Scan for the cell matching the given text and deliver its (x, y) coordinate at center. 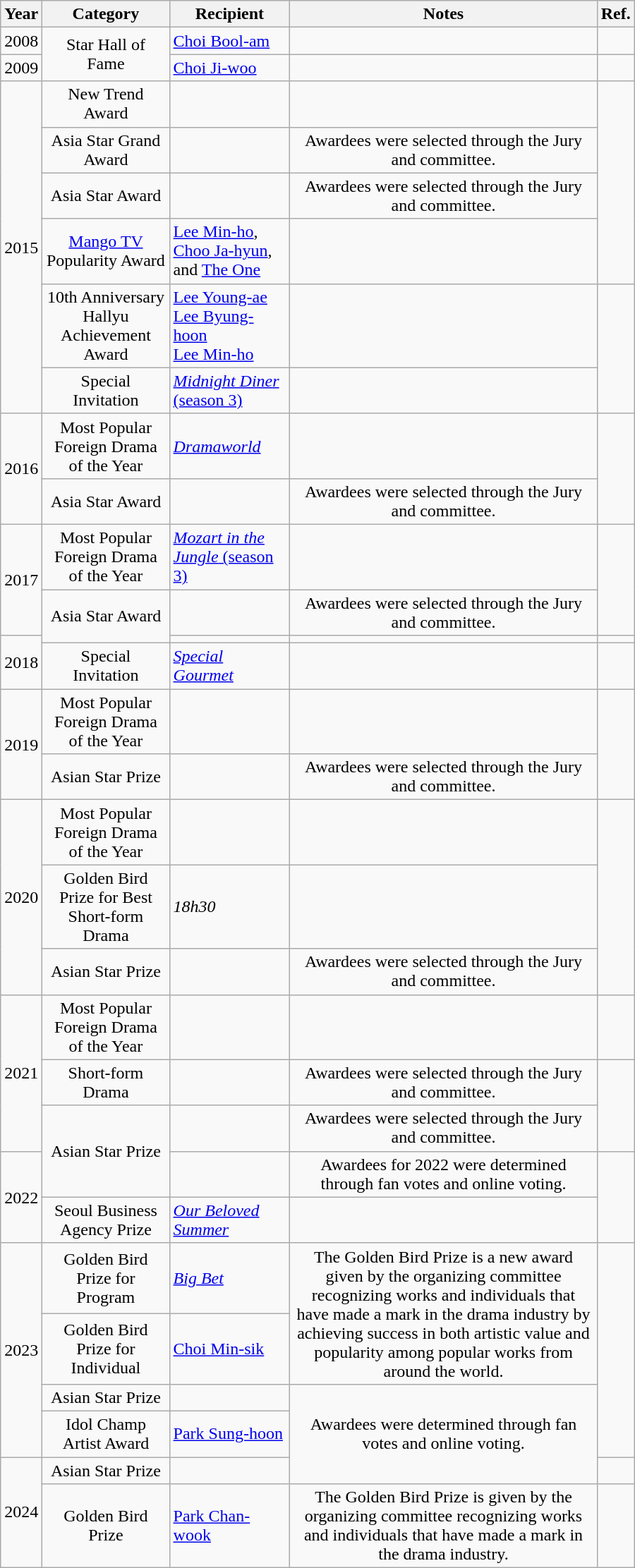
Asia Star Grand Award (106, 150)
Park Chan-wook (230, 1526)
New Trend Award (106, 104)
Ref. (615, 14)
Mozart in the Jungle (season 3) (230, 557)
Golden Bird Prize (106, 1526)
10th Anniversary Hallyu Achievement Award (106, 326)
18h30 (230, 907)
Park Sung-hoon (230, 1433)
2018 (21, 662)
2017 (21, 580)
2009 (21, 68)
Midnight Diner (season 3) (230, 391)
Notes (443, 14)
2015 (21, 247)
Dramaworld (230, 446)
Choi Bool-am (230, 41)
Awardees for 2022 were determined through fan votes and online voting. (443, 1174)
Special Gourmet (230, 666)
2021 (21, 1073)
Recipient (230, 14)
Awardees were determined through fan votes and online voting. (443, 1433)
Year (21, 14)
Lee Min-ho, Choo Ja-hyun, and The One (230, 251)
Short-form Drama (106, 1082)
Seoul Business Agency Prize (106, 1220)
2023 (21, 1350)
The Golden Bird Prize is given by the organizing committee recognizing works and individuals that have made a mark in the drama industry. (443, 1526)
Golden Bird Prize for Program (106, 1278)
Star Hall of Fame (106, 54)
2024 (21, 1512)
Golden Bird Prize for Best Short-form Drama (106, 907)
2019 (21, 745)
Idol Champ Artist Award (106, 1433)
2022 (21, 1197)
Choi Ji-woo (230, 68)
Choi Min-sik (230, 1349)
Big Bet (230, 1278)
Mango TV Popularity Award (106, 251)
Lee Young-ae Lee Byung-hoon Lee Min-ho (230, 326)
2016 (21, 468)
Our Beloved Summer (230, 1220)
2020 (21, 897)
2008 (21, 41)
Golden Bird Prize for Individual (106, 1349)
Category (106, 14)
